Output the (x, y) coordinate of the center of the cell containing the given text.  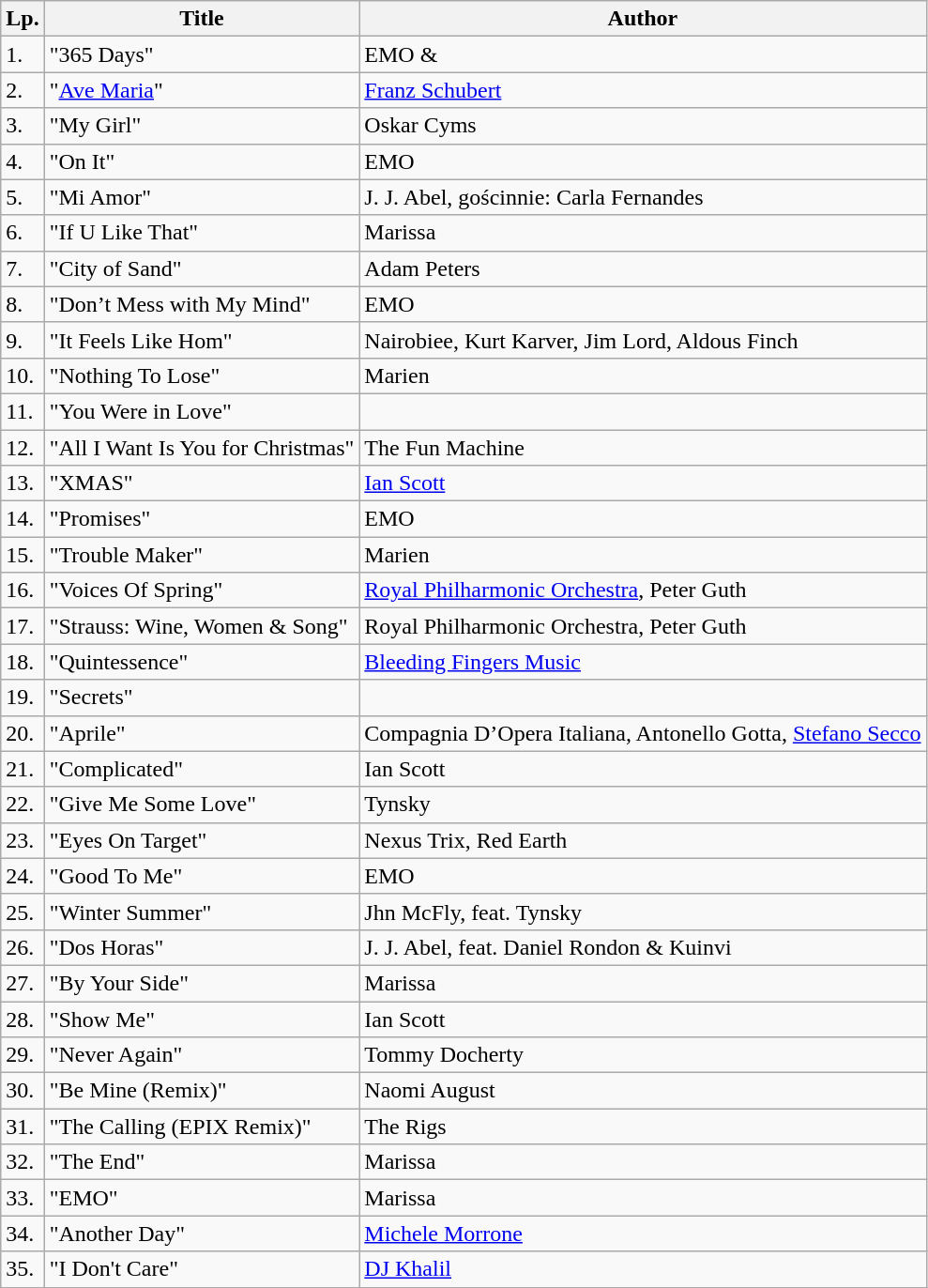
Jhn McFly, feat. Tynsky (643, 912)
8. (23, 304)
19. (23, 698)
"Strauss: Wine, Women & Song" (202, 626)
20. (23, 733)
"Don’t Mess with My Mind" (202, 304)
21. (23, 769)
Oskar Cyms (643, 126)
34. (23, 1234)
EMO & (643, 54)
"Secrets" (202, 698)
"On It" (202, 161)
33. (23, 1198)
Bleeding Fingers Music (643, 662)
"Give Me Some Love" (202, 805)
7. (23, 268)
The Fun Machine (643, 448)
"Never Again" (202, 1055)
"All I Want Is You for Christmas" (202, 448)
Tommy Docherty (643, 1055)
"Quintessence" (202, 662)
1. (23, 54)
"Trouble Maker" (202, 555)
DJ Khalil (643, 1269)
J. J. Abel, gościnnie: Carla Fernandes (643, 197)
"It Feels Like Hom" (202, 340)
25. (23, 912)
4. (23, 161)
"XMAS" (202, 483)
"If U Like That" (202, 233)
35. (23, 1269)
"My Girl" (202, 126)
Franz Schubert (643, 90)
Title (202, 19)
"Dos Horas" (202, 947)
"Aprile" (202, 733)
30. (23, 1091)
"Mi Amor" (202, 197)
13. (23, 483)
9. (23, 340)
"The Calling (EPIX Remix)" (202, 1127)
17. (23, 626)
"You Were in Love" (202, 411)
Adam Peters (643, 268)
Author (643, 19)
"City of Sand" (202, 268)
"Ave Maria" (202, 90)
"Nothing To Lose" (202, 376)
16. (23, 590)
15. (23, 555)
"Promises" (202, 519)
2. (23, 90)
"Winter Summer" (202, 912)
3. (23, 126)
26. (23, 947)
Tynsky (643, 805)
Lp. (23, 19)
Naomi August (643, 1091)
J. J. Abel, feat. Daniel Rondon & Kuinvi (643, 947)
14. (23, 519)
5. (23, 197)
31. (23, 1127)
The Rigs (643, 1127)
"Be Mine (Remix)" (202, 1091)
"I Don't Care" (202, 1269)
6. (23, 233)
10. (23, 376)
32. (23, 1162)
Nexus Trix, Red Earth (643, 840)
"Good To Me" (202, 876)
11. (23, 411)
"Show Me" (202, 1019)
Nairobiee, Kurt Karver, Jim Lord, Aldous Finch (643, 340)
"Eyes On Target" (202, 840)
24. (23, 876)
28. (23, 1019)
"Voices Of Spring" (202, 590)
Michele Morrone (643, 1234)
12. (23, 448)
Compagnia D’Opera Italiana, Antonello Gotta, Stefano Secco (643, 733)
"EMO" (202, 1198)
22. (23, 805)
"Complicated" (202, 769)
27. (23, 983)
"The End" (202, 1162)
29. (23, 1055)
"365 Days" (202, 54)
"By Your Side" (202, 983)
23. (23, 840)
18. (23, 662)
"Another Day" (202, 1234)
